Capture the cell that displays the provided text and extract its (X, Y) central coordinate. 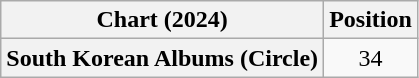
South Korean Albums (Circle) (162, 58)
34 (371, 58)
Position (371, 20)
Chart (2024) (162, 20)
